From the cell containing the given text, extract its center point as [x, y] coordinate. 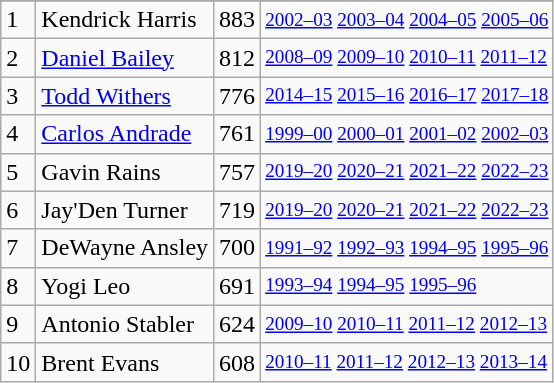
1991–92 1992–93 1994–95 1995–96 [407, 248]
757 [238, 172]
4 [18, 134]
Yogi Leo [125, 286]
719 [238, 210]
10 [18, 362]
Daniel Bailey [125, 58]
1 [18, 20]
2 [18, 58]
9 [18, 324]
761 [238, 134]
2014–15 2015–16 2016–17 2017–18 [407, 96]
812 [238, 58]
883 [238, 20]
691 [238, 286]
2002–03 2003–04 2004–05 2005–06 [407, 20]
DeWayne Ansley [125, 248]
8 [18, 286]
608 [238, 362]
3 [18, 96]
2009–10 2010–11 2011–12 2012–13 [407, 324]
6 [18, 210]
700 [238, 248]
Todd Withers [125, 96]
Jay'Den Turner [125, 210]
Antonio Stabler [125, 324]
Carlos Andrade [125, 134]
776 [238, 96]
2008–09 2009–10 2010–11 2011–12 [407, 58]
Brent Evans [125, 362]
2010–11 2011–12 2012–13 2013–14 [407, 362]
Kendrick Harris [125, 20]
7 [18, 248]
1999–00 2000–01 2001–02 2002–03 [407, 134]
624 [238, 324]
Gavin Rains [125, 172]
5 [18, 172]
1993–94 1994–95 1995–96 [407, 286]
